Return (x, y) of the center of cell containing provided text 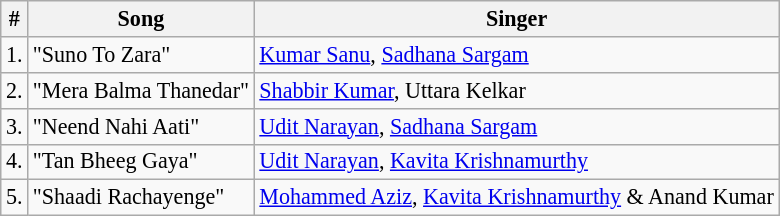
3. (14, 126)
Udit Narayan, Sadhana Sargam (516, 126)
# (14, 18)
2. (14, 90)
Shabbir Kumar, Uttara Kelkar (516, 90)
Mohammed Aziz, Kavita Krishnamurthy & Anand Kumar (516, 198)
Udit Narayan, Kavita Krishnamurthy (516, 162)
"Suno To Zara" (142, 54)
5. (14, 198)
4. (14, 162)
Song (142, 18)
"Shaadi Rachayenge" (142, 198)
Kumar Sanu, Sadhana Sargam (516, 54)
"Neend Nahi Aati" (142, 126)
"Tan Bheeg Gaya" (142, 162)
1. (14, 54)
"Mera Balma Thanedar" (142, 90)
Singer (516, 18)
